Extract the [X, Y] coordinate from the center of the cell holding the provided text.  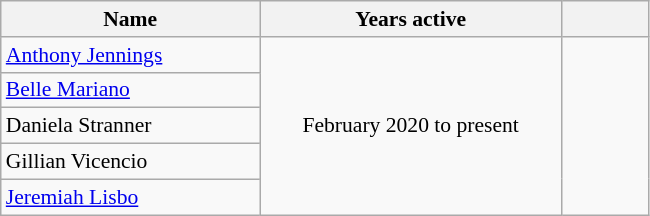
Name [130, 19]
Years active [411, 19]
Belle Mariano [130, 90]
Daniela Stranner [130, 126]
February 2020 to present [411, 126]
Jeremiah Lisbo [130, 197]
Anthony Jennings [130, 55]
Gillian Vicencio [130, 162]
